Determine the [x, y] coordinate at the center of the cell enclosing the given text.  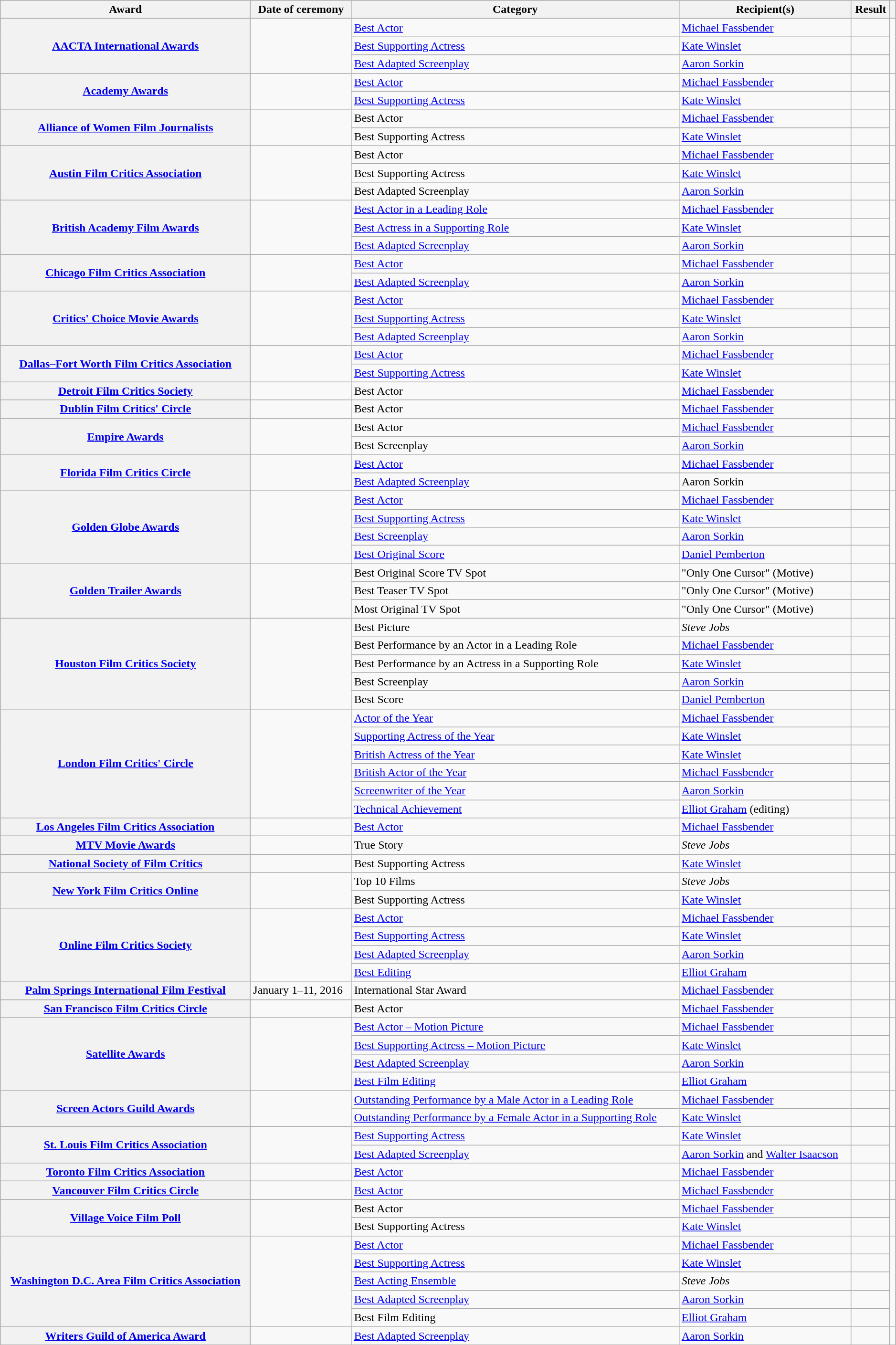
Palm Springs International Film Festival [126, 990]
Best Actor in a Leading Role [515, 209]
Best Actress in a Supporting Role [515, 228]
Golden Trailer Awards [126, 591]
Best Editing [515, 972]
Dallas–Fort Worth Film Critics Association [126, 364]
Detroit Film Critics Society [126, 391]
Technical Achievement [515, 809]
Chicago Film Critics Association [126, 273]
National Society of Film Critics [126, 863]
Award [126, 10]
Best Performance by an Actor in a Leading Role [515, 645]
Top 10 Films [515, 882]
January 1–11, 2016 [301, 990]
Writers Guild of America Award [126, 1335]
Category [515, 10]
Screenwriter of the Year [515, 790]
Washington D.C. Area Film Critics Association [126, 1281]
Outstanding Performance by a Male Actor in a Leading Role [515, 1099]
Florida Film Critics Circle [126, 473]
San Francisco Film Critics Circle [126, 1009]
Vancouver Film Critics Circle [126, 1190]
Academy Awards [126, 91]
Satellite Awards [126, 1054]
London Film Critics' Circle [126, 763]
British Actress of the Year [515, 754]
Empire Awards [126, 436]
Houston Film Critics Society [126, 663]
Best Actor – Motion Picture [515, 1027]
British Academy Film Awards [126, 227]
Alliance of Women Film Journalists [126, 127]
Los Angeles Film Critics Association [126, 827]
Golden Globe Awards [126, 527]
Best Picture [515, 627]
Date of ceremony [301, 10]
Best Original Score [515, 555]
Best Acting Ensemble [515, 1281]
Best Performance by an Actress in a Supporting Role [515, 663]
British Actor of the Year [515, 772]
AACTA International Awards [126, 46]
Screen Actors Guild Awards [126, 1108]
Outstanding Performance by a Female Actor in a Supporting Role [515, 1118]
Most Original TV Spot [515, 609]
Elliot Graham (editing) [765, 809]
Best Score [515, 700]
New York Film Critics Online [126, 891]
International Star Award [515, 990]
Aaron Sorkin and Walter Isaacson [765, 1154]
St. Louis Film Critics Association [126, 1145]
Actor of the Year [515, 718]
Recipient(s) [765, 10]
Village Voice Film Poll [126, 1218]
Result [871, 10]
Online Film Critics Society [126, 945]
Best Teaser TV Spot [515, 591]
Critics' Choice Movie Awards [126, 318]
True Story [515, 845]
MTV Movie Awards [126, 845]
Best Original Score TV Spot [515, 573]
Toronto Film Critics Association [126, 1172]
Dublin Film Critics' Circle [126, 409]
Supporting Actress of the Year [515, 736]
Best Supporting Actress – Motion Picture [515, 1045]
Austin Film Critics Association [126, 173]
